Search for the cell housing the specified text and yield its [x, y] center coordinate. 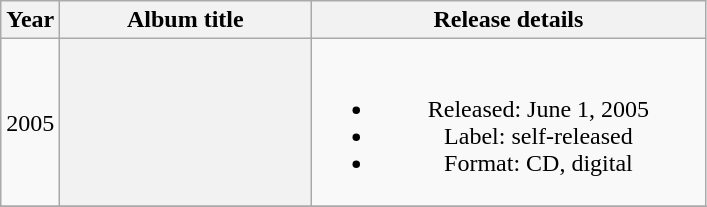
Release details [508, 20]
Album title [186, 20]
Year [30, 20]
2005 [30, 122]
Released: June 1, 2005Label: self-releasedFormat: CD, digital [508, 122]
